For the text-containing cell, return its midpoint in (x, y) coordinate format. 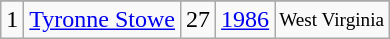
1986 (246, 20)
1 (12, 20)
West Virginia (332, 20)
27 (198, 20)
Tyronne Stowe (102, 20)
